Identify which cell holds the provided text, then report its (X, Y) central coordinate. 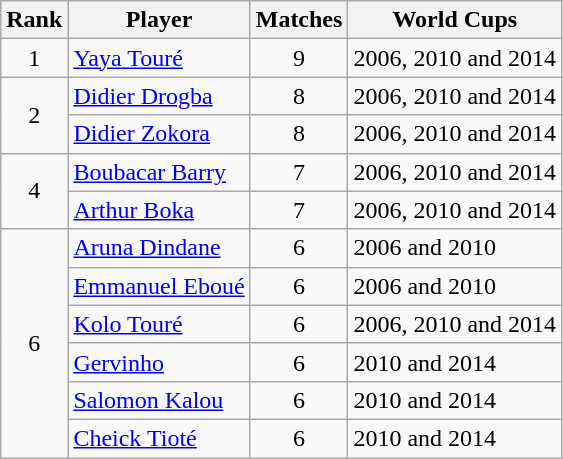
Boubacar Barry (159, 172)
Didier Drogba (159, 96)
Yaya Touré (159, 58)
Kolo Touré (159, 324)
Arthur Boka (159, 210)
Matches (299, 20)
4 (34, 191)
Player (159, 20)
2 (34, 115)
Rank (34, 20)
1 (34, 58)
Gervinho (159, 362)
Aruna Dindane (159, 248)
Salomon Kalou (159, 400)
9 (299, 58)
Didier Zokora (159, 134)
Emmanuel Eboué (159, 286)
Cheick Tioté (159, 438)
World Cups (455, 20)
